Pinpoint the cell where the given text exists, returning its [x, y] midpoint coordinate. 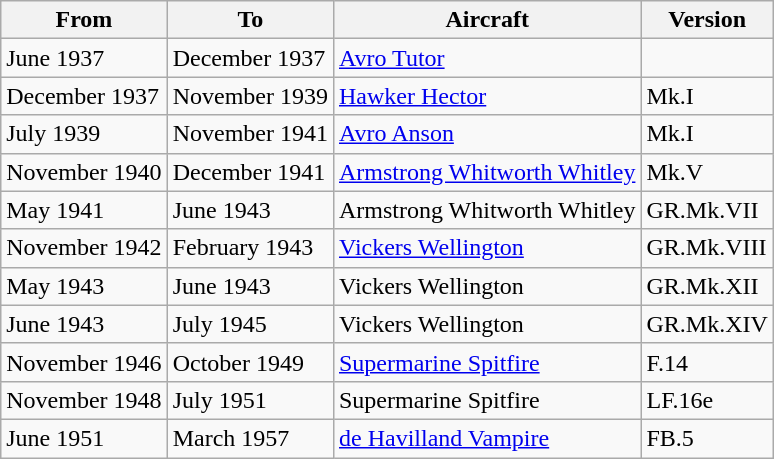
November 1939 [250, 96]
From [84, 20]
GR.Mk.XII [707, 286]
Mk.V [707, 172]
de Havilland Vampire [486, 438]
June 1937 [84, 58]
LF.16e [707, 400]
June 1951 [84, 438]
F.14 [707, 362]
July 1939 [84, 134]
GR.Mk.XIV [707, 324]
GR.Mk.VIII [707, 248]
Aircraft [486, 20]
March 1957 [250, 438]
November 1948 [84, 400]
Hawker Hector [486, 96]
Avro Anson [486, 134]
November 1941 [250, 134]
May 1943 [84, 286]
Avro Tutor [486, 58]
May 1941 [84, 210]
July 1945 [250, 324]
November 1946 [84, 362]
December 1941 [250, 172]
July 1951 [250, 400]
Version [707, 20]
GR.Mk.VII [707, 210]
November 1942 [84, 248]
November 1940 [84, 172]
February 1943 [250, 248]
October 1949 [250, 362]
FB.5 [707, 438]
To [250, 20]
